Pinpoint the cell where the given text exists, returning its (x, y) midpoint coordinate. 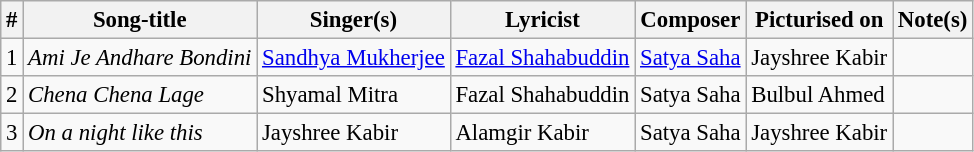
Note(s) (932, 20)
Shyamal Mitra (354, 95)
Sandhya Mukherjee (354, 58)
Composer (690, 20)
Ami Je Andhare Bondini (140, 58)
Song-title (140, 20)
# (12, 20)
3 (12, 133)
Alamgir Kabir (542, 133)
2 (12, 95)
On a night like this (140, 133)
Lyricist (542, 20)
Bulbul Ahmed (820, 95)
Singer(s) (354, 20)
Chena Chena Lage (140, 95)
1 (12, 58)
Picturised on (820, 20)
